Scan for the cell matching the given text and deliver its [x, y] coordinate at center. 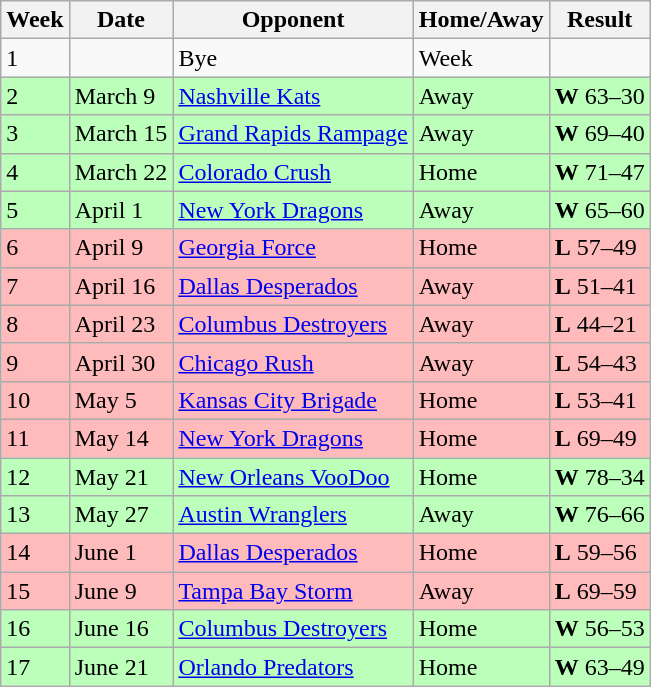
L 59–56 [600, 553]
May 27 [121, 515]
March 9 [121, 96]
11 [35, 438]
1 [35, 58]
14 [35, 553]
May 5 [121, 400]
13 [35, 515]
April 1 [121, 210]
9 [35, 362]
April 16 [121, 286]
Georgia Force [293, 248]
7 [35, 286]
W 78–34 [600, 477]
June 16 [121, 629]
17 [35, 667]
6 [35, 248]
April 9 [121, 248]
Tampa Bay Storm [293, 591]
May 21 [121, 477]
4 [35, 172]
Grand Rapids Rampage [293, 134]
10 [35, 400]
April 23 [121, 324]
W 63–30 [600, 96]
2 [35, 96]
15 [35, 591]
Austin Wranglers [293, 515]
May 14 [121, 438]
W 76–66 [600, 515]
L 69–49 [600, 438]
8 [35, 324]
L 69–59 [600, 591]
W 63–49 [600, 667]
W 69–40 [600, 134]
3 [35, 134]
April 30 [121, 362]
5 [35, 210]
16 [35, 629]
W 65–60 [600, 210]
Nashville Kats [293, 96]
Bye [293, 58]
L 44–21 [600, 324]
Date [121, 20]
Opponent [293, 20]
Result [600, 20]
L 51–41 [600, 286]
March 15 [121, 134]
L 57–49 [600, 248]
Chicago Rush [293, 362]
12 [35, 477]
W 56–53 [600, 629]
June 21 [121, 667]
March 22 [121, 172]
June 9 [121, 591]
June 1 [121, 553]
Home/Away [481, 20]
Orlando Predators [293, 667]
Colorado Crush [293, 172]
New Orleans VooDoo [293, 477]
W 71–47 [600, 172]
L 53–41 [600, 400]
Kansas City Brigade [293, 400]
L 54–43 [600, 362]
